Output the (x, y) coordinate of the center of the cell containing the given text.  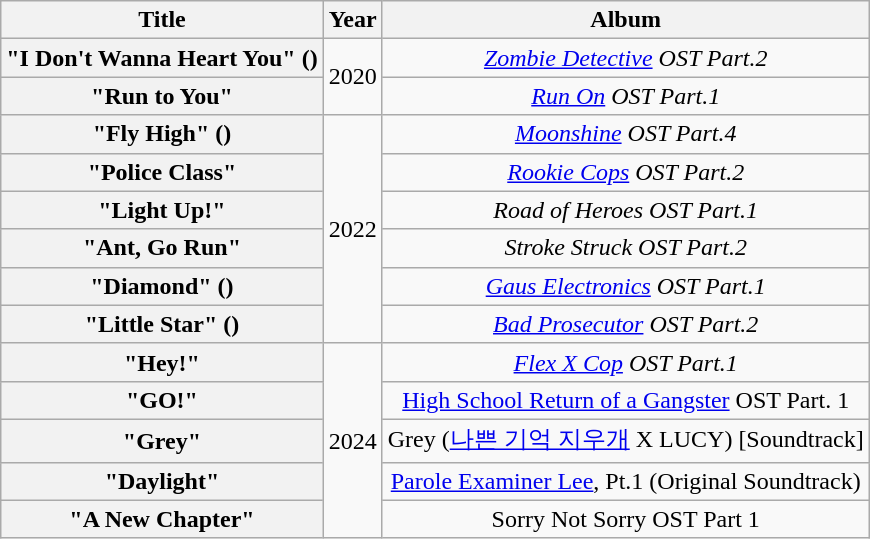
2020 (352, 77)
"A New Chapter" (162, 519)
Parole Examiner Lee, Pt.1 (Original Soundtrack) (626, 481)
Moonshine OST Part.4 (626, 134)
Flex X Cop OST Part.1 (626, 362)
Title (162, 20)
High School Return of a Gangster OST Part. 1 (626, 400)
"GO!" (162, 400)
Bad Prosecutor OST Part.2 (626, 324)
2024 (352, 440)
Gaus Electronics OST Part.1 (626, 286)
Sorry Not Sorry OST Part 1 (626, 519)
"Little Star" () (162, 324)
Album (626, 20)
"Run to You" (162, 96)
"Ant, Go Run" (162, 248)
"Grey" (162, 440)
"Diamond" () (162, 286)
Year (352, 20)
Rookie Cops OST Part.2 (626, 172)
"Police Class" (162, 172)
Zombie Detective OST Part.2 (626, 58)
"Hey!" (162, 362)
"Light Up!" (162, 210)
Run On OST Part.1 (626, 96)
Road of Heroes OST Part.1 (626, 210)
"I Don't Wanna Heart You" () (162, 58)
2022 (352, 229)
"Fly High" () (162, 134)
Stroke Struck OST Part.2 (626, 248)
"Daylight" (162, 481)
Grey (나쁜 기억 지우개 X LUCY) [Soundtrack] (626, 440)
